From the cell containing the given text, extract its center point as [x, y] coordinate. 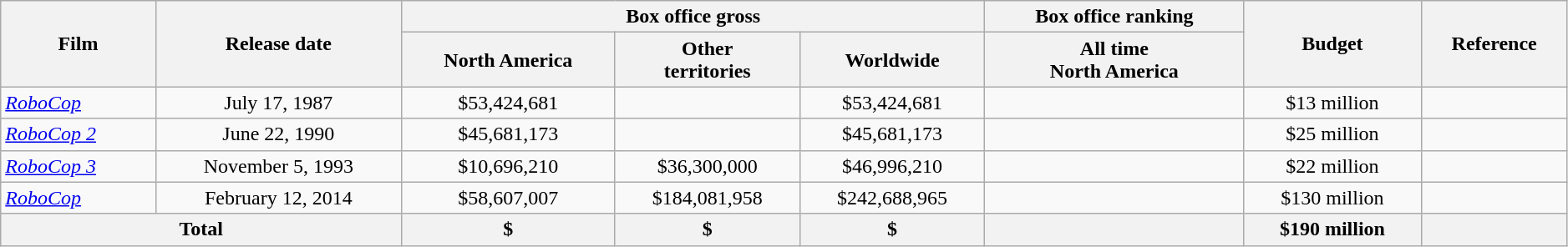
$184,081,958 [707, 198]
June 22, 1990 [279, 134]
All time North America [1114, 60]
$46,996,210 [892, 166]
Film [79, 43]
July 17, 1987 [279, 103]
$58,607,007 [508, 198]
Box office gross [693, 17]
Budget [1332, 43]
$36,300,000 [707, 166]
RoboCop 3 [79, 166]
Worldwide [892, 60]
Reference [1494, 43]
$130 million [1332, 198]
Total [201, 229]
$13 million [1332, 103]
RoboCop 2 [79, 134]
North America [508, 60]
Box office ranking [1114, 17]
Release date [279, 43]
$10,696,210 [508, 166]
$25 million [1332, 134]
$22 million [1332, 166]
February 12, 2014 [279, 198]
$242,688,965 [892, 198]
Other territories [707, 60]
November 5, 1993 [279, 166]
$190 million [1332, 229]
